From the cell containing the given text, extract its center point as [X, Y] coordinate. 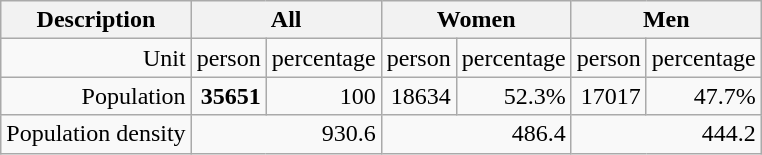
Population density [96, 134]
47.7% [704, 96]
Men [666, 20]
52.3% [514, 96]
17017 [608, 96]
Population [96, 96]
444.2 [666, 134]
930.6 [286, 134]
100 [324, 96]
486.4 [476, 134]
Women [476, 20]
18634 [418, 96]
All [286, 20]
Unit [96, 58]
35651 [228, 96]
Description [96, 20]
